Locate the cell with the specified text and output its [X, Y] center coordinate. 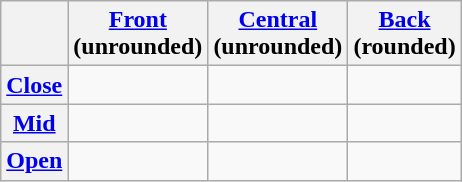
Open [34, 161]
Central(unrounded) [278, 34]
Back(rounded) [404, 34]
Close [34, 85]
Mid [34, 123]
Front(unrounded) [138, 34]
